Search for the cell housing the specified text and yield its [X, Y] center coordinate. 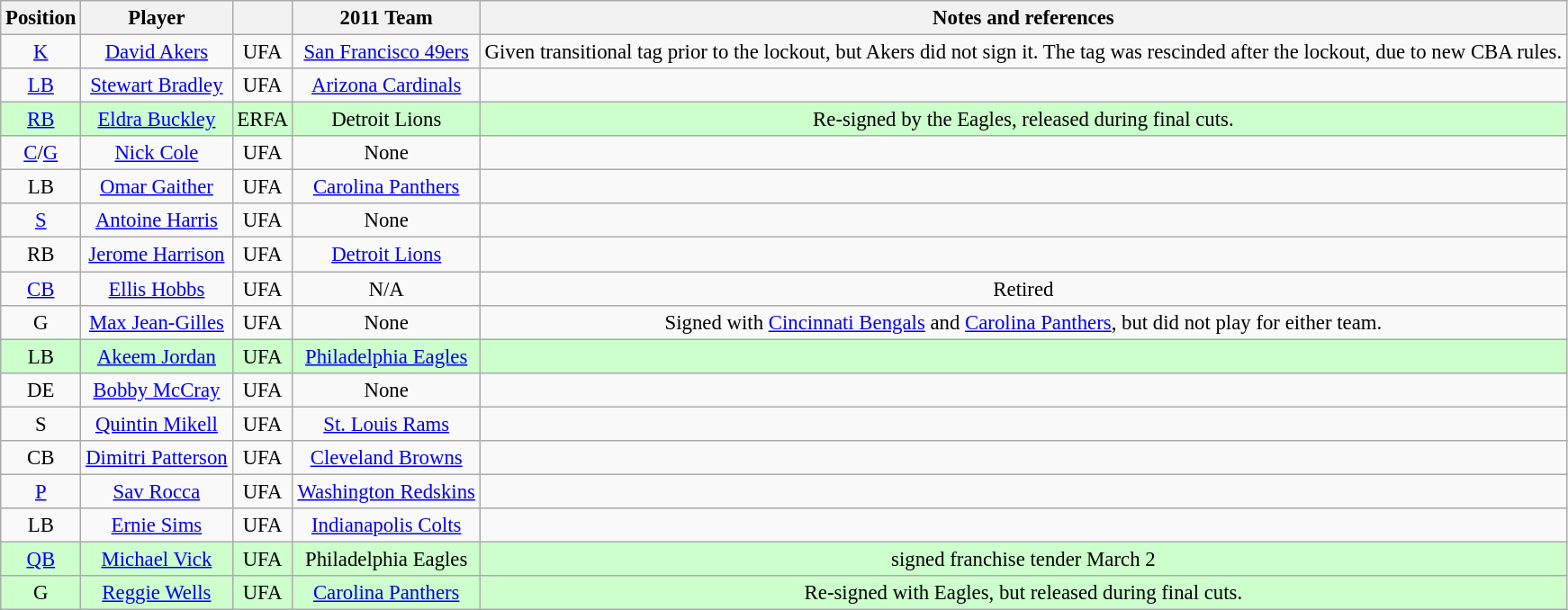
signed franchise tender March 2 [1023, 559]
Dimitri Patterson [157, 458]
Re-signed by the Eagles, released during final cuts. [1023, 120]
N/A [386, 289]
Position [41, 18]
Ernie Sims [157, 525]
P [41, 491]
Cleveland Browns [386, 458]
Nick Cole [157, 153]
ERFA [263, 120]
DE [41, 390]
Player [157, 18]
Omar Gaither [157, 187]
San Francisco 49ers [386, 52]
David Akers [157, 52]
Akeem Jordan [157, 356]
Washington Redskins [386, 491]
Max Jean-Gilles [157, 322]
Jerome Harrison [157, 255]
Notes and references [1023, 18]
QB [41, 559]
Retired [1023, 289]
Eldra Buckley [157, 120]
Indianapolis Colts [386, 525]
2011 Team [386, 18]
Signed with Cincinnati Bengals and Carolina Panthers, but did not play for either team. [1023, 322]
St. Louis Rams [386, 424]
K [41, 52]
Michael Vick [157, 559]
Quintin Mikell [157, 424]
Reggie Wells [157, 593]
Ellis Hobbs [157, 289]
Arizona Cardinals [386, 85]
Re-signed with Eagles, but released during final cuts. [1023, 593]
C/G [41, 153]
Stewart Bradley [157, 85]
Sav Rocca [157, 491]
Antoine Harris [157, 220]
Bobby McCray [157, 390]
Given transitional tag prior to the lockout, but Akers did not sign it. The tag was rescinded after the lockout, due to new CBA rules. [1023, 52]
